Return the [X, Y] coordinate for the center point of the cell that contains the specified text.  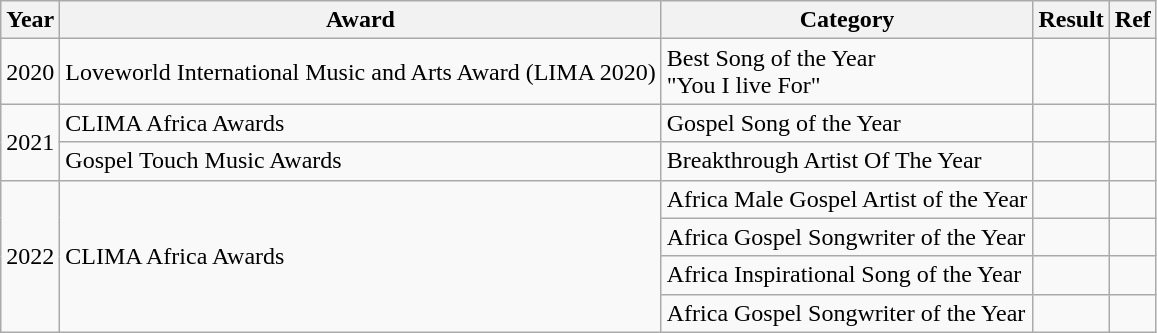
Africa Inspirational Song of the Year [847, 275]
Ref [1132, 20]
Award [360, 20]
2022 [30, 256]
Gospel Touch Music Awards [360, 161]
2020 [30, 72]
Breakthrough Artist Of The Year [847, 161]
Result [1071, 20]
Loveworld International Music and Arts Award (LIMA 2020) [360, 72]
Category [847, 20]
Year [30, 20]
Africa Male Gospel Artist of the Year [847, 199]
2021 [30, 142]
Gospel Song of the Year [847, 123]
Best Song of the Year"You I live For" [847, 72]
